For the text-containing cell, return its midpoint in (x, y) coordinate format. 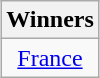
Winners (50, 20)
France (50, 58)
